Search for the cell housing the specified text and yield its (x, y) center coordinate. 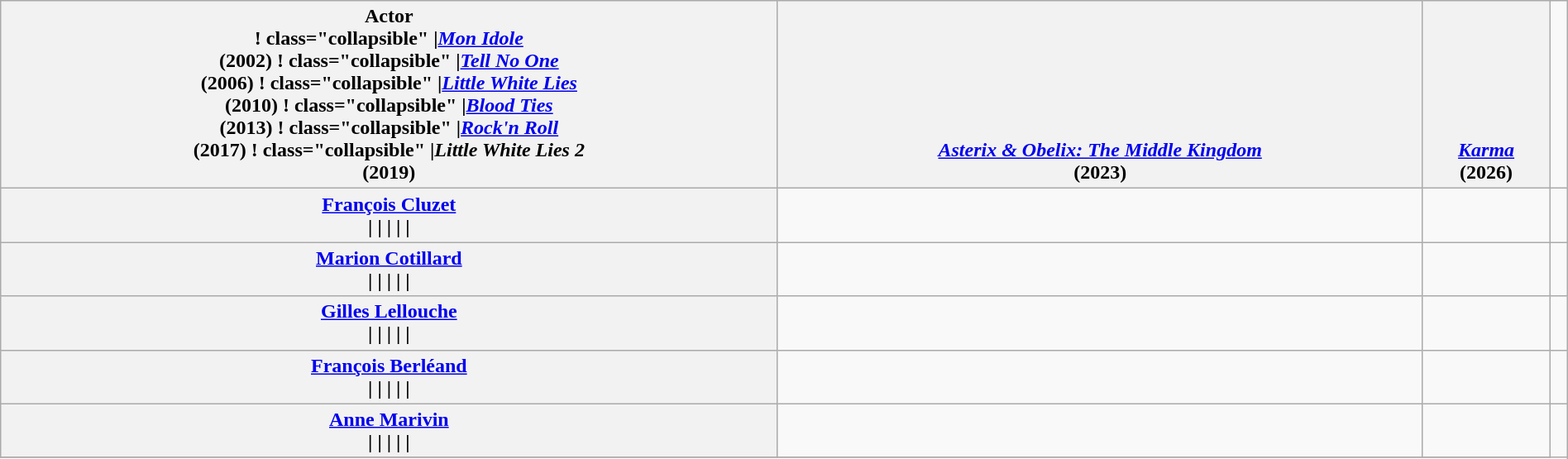
François Berléand | | | | | (389, 377)
Gilles Lellouche | | | | | (389, 323)
François Cluzet | | | | | (389, 215)
Anne Marivin | | | | | (389, 430)
Marion Cotillard | | | | | (389, 270)
Karma(2026) (1485, 94)
Asterix & Obelix: The Middle Kingdom(2023) (1100, 94)
